Output the (x, y) coordinate of the center of the cell containing the given text.  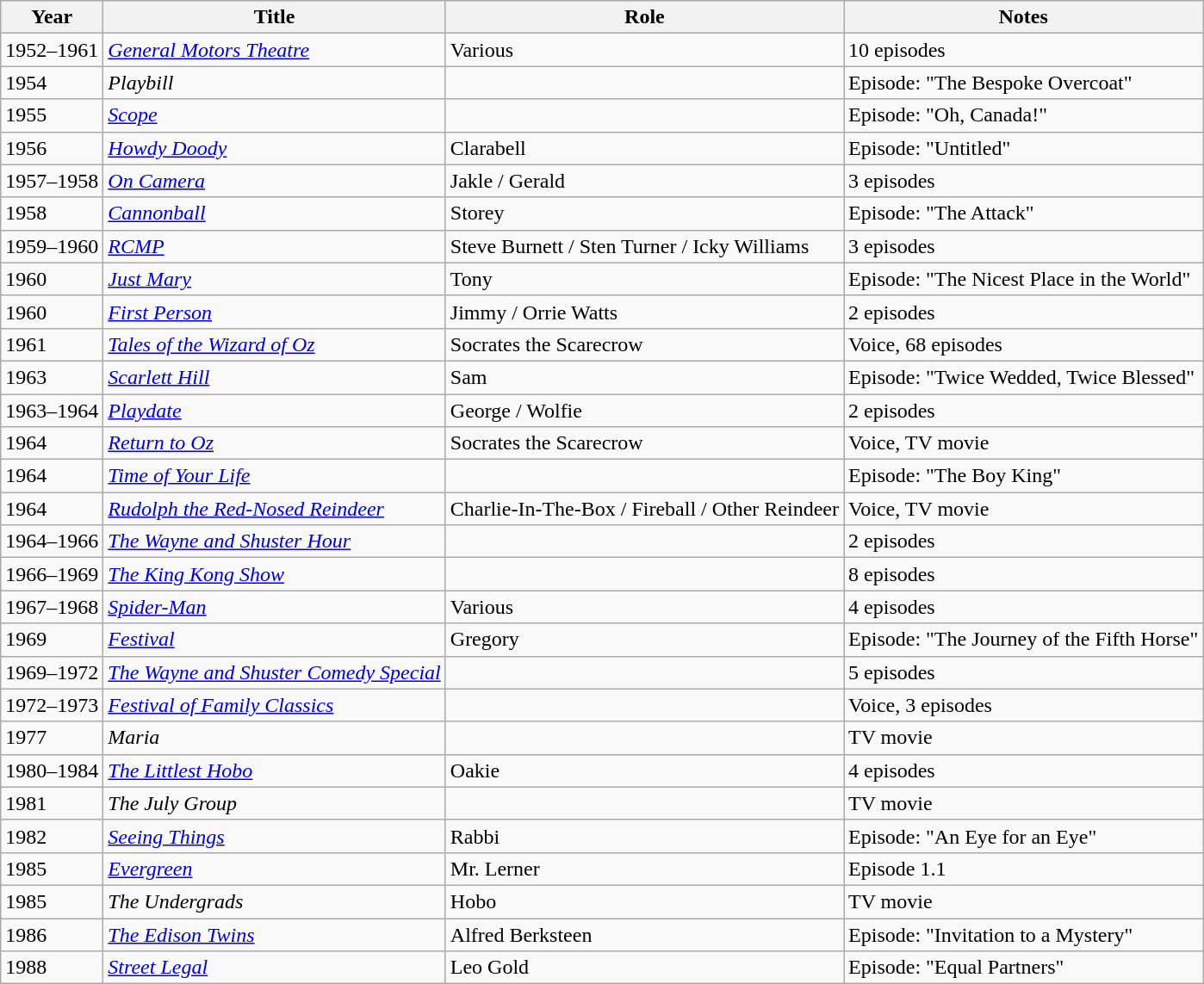
1959–1960 (52, 246)
The King Kong Show (274, 574)
Episode: "Equal Partners" (1023, 968)
Episode: "Invitation to a Mystery" (1023, 934)
RCMP (274, 246)
Rudolph the Red-Nosed Reindeer (274, 509)
Episode: "Oh, Canada!" (1023, 115)
1977 (52, 738)
Notes (1023, 17)
Street Legal (274, 968)
1961 (52, 344)
1967–1968 (52, 607)
Role (644, 17)
Clarabell (644, 148)
Episode: "Twice Wedded, Twice Blessed" (1023, 377)
The Undergrads (274, 901)
Gregory (644, 640)
1980–1984 (52, 770)
1966–1969 (52, 574)
Festival of Family Classics (274, 705)
The Wayne and Shuster Hour (274, 542)
Rabbi (644, 836)
Steve Burnett / Sten Turner / Icky Williams (644, 246)
Voice, 68 episodes (1023, 344)
Just Mary (274, 279)
1956 (52, 148)
Return to Oz (274, 443)
5 episodes (1023, 672)
Maria (274, 738)
Scope (274, 115)
1952–1961 (52, 50)
Sam (644, 377)
Title (274, 17)
1972–1973 (52, 705)
George / Wolfie (644, 411)
1957–1958 (52, 181)
Episode: "Untitled" (1023, 148)
Voice, 3 episodes (1023, 705)
Oakie (644, 770)
Charlie-In-The-Box / Fireball / Other Reindeer (644, 509)
Storey (644, 214)
Jakle / Gerald (644, 181)
Playbill (274, 83)
Episode: "The Bespoke Overcoat" (1023, 83)
8 episodes (1023, 574)
General Motors Theatre (274, 50)
Spider-Man (274, 607)
1963 (52, 377)
Seeing Things (274, 836)
Jimmy / Orrie Watts (644, 312)
The July Group (274, 803)
Alfred Berksteen (644, 934)
Howdy Doody (274, 148)
Evergreen (274, 869)
Time of Your Life (274, 476)
Cannonball (274, 214)
1982 (52, 836)
10 episodes (1023, 50)
1986 (52, 934)
1969 (52, 640)
Episode: "An Eye for an Eye" (1023, 836)
1969–1972 (52, 672)
Tales of the Wizard of Oz (274, 344)
1981 (52, 803)
1955 (52, 115)
Episode: "The Nicest Place in the World" (1023, 279)
Festival (274, 640)
On Camera (274, 181)
Hobo (644, 901)
Playdate (274, 411)
Episode: "The Journey of the Fifth Horse" (1023, 640)
The Edison Twins (274, 934)
1964–1966 (52, 542)
First Person (274, 312)
Episode: "The Attack" (1023, 214)
The Wayne and Shuster Comedy Special (274, 672)
Episode 1.1 (1023, 869)
Tony (644, 279)
1958 (52, 214)
Mr. Lerner (644, 869)
The Littlest Hobo (274, 770)
Year (52, 17)
Scarlett Hill (274, 377)
1963–1964 (52, 411)
Episode: "The Boy King" (1023, 476)
1988 (52, 968)
Leo Gold (644, 968)
1954 (52, 83)
